Identify which cell holds the provided text, then report its [x, y] central coordinate. 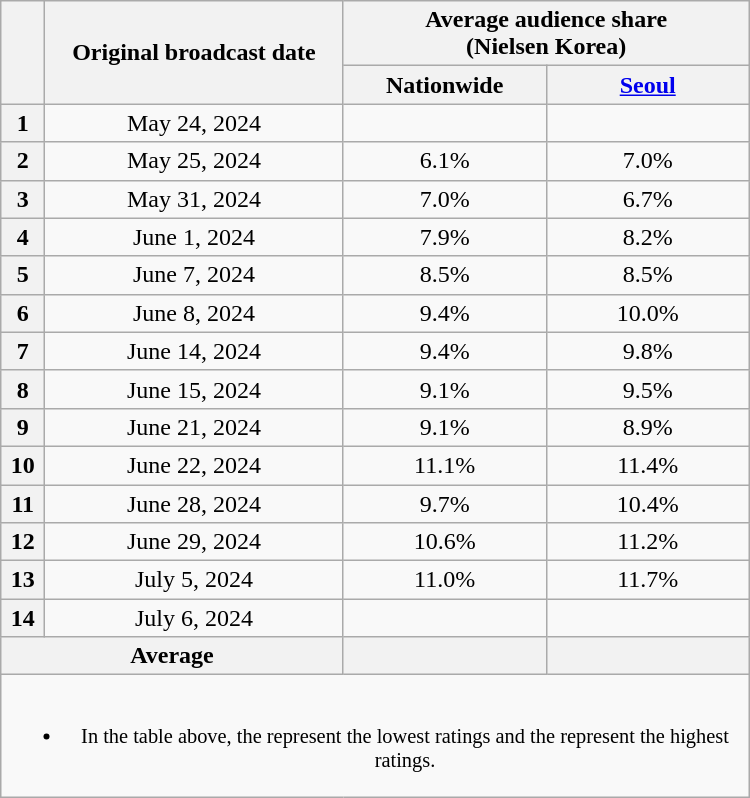
8.2% [648, 237]
6.1% [444, 161]
June 8, 2024 [194, 313]
4 [23, 237]
2 [23, 161]
6.7% [648, 199]
8 [23, 389]
3 [23, 199]
5 [23, 275]
June 15, 2024 [194, 389]
11.2% [648, 542]
7 [23, 351]
Seoul [648, 85]
10.4% [648, 503]
Nationwide [444, 85]
9.8% [648, 351]
14 [23, 618]
9.5% [648, 389]
10.6% [444, 542]
June 1, 2024 [194, 237]
11.0% [444, 580]
June 22, 2024 [194, 465]
9.7% [444, 503]
Original broadcast date [194, 52]
13 [23, 580]
11.7% [648, 580]
June 29, 2024 [194, 542]
9 [23, 427]
10.0% [648, 313]
1 [23, 123]
6 [23, 313]
11.4% [648, 465]
10 [23, 465]
In the table above, the represent the lowest ratings and the represent the highest ratings. [375, 736]
July 6, 2024 [194, 618]
11.1% [444, 465]
7.9% [444, 237]
May 31, 2024 [194, 199]
May 24, 2024 [194, 123]
June 7, 2024 [194, 275]
July 5, 2024 [194, 580]
12 [23, 542]
June 21, 2024 [194, 427]
June 14, 2024 [194, 351]
May 25, 2024 [194, 161]
8.9% [648, 427]
Average [172, 656]
June 28, 2024 [194, 503]
11 [23, 503]
Average audience share(Nielsen Korea) [546, 34]
